Provide the [X, Y] coordinate of the cell's center where the given text is located.  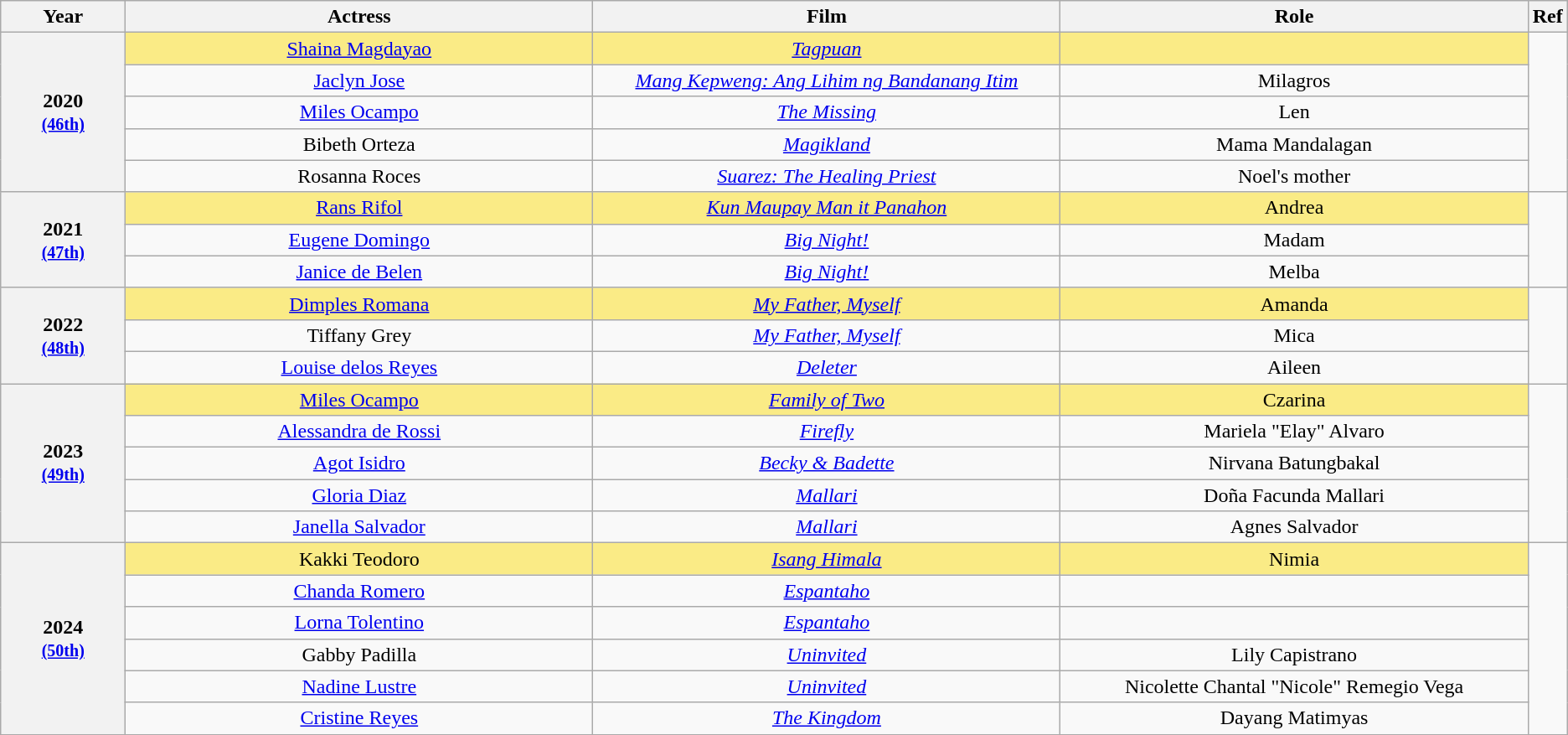
Melba [1294, 272]
Shaina Magdayao [359, 49]
Dimples Romana [359, 303]
Nadine Lustre [359, 686]
Tagpuan [827, 49]
Lily Capistrano [1294, 655]
Gloria Diaz [359, 495]
Milagros [1294, 80]
Kakki Teodoro [359, 559]
Amanda [1294, 303]
Nicolette Chantal "Nicole" Remegio Vega [1294, 686]
Deleter [827, 367]
2024 (50th) [64, 639]
Ref [1548, 17]
Nimia [1294, 559]
Role [1294, 17]
Mariela "Elay" Alvaro [1294, 432]
2023 (49th) [64, 463]
Janella Salvador [359, 527]
Janice de Belen [359, 272]
Film [827, 17]
Family of Two [827, 400]
Year [64, 17]
The Missing [827, 112]
Doña Facunda Mallari [1294, 495]
Mama Mandalagan [1294, 144]
Agnes Salvador [1294, 527]
Kun Maupay Man it Panahon [827, 208]
Firefly [827, 432]
Nirvana Batungbakal [1294, 463]
Magikland [827, 144]
Gabby Padilla [359, 655]
The Kingdom [827, 718]
2020 (46th) [64, 112]
Aileen [1294, 367]
Louise delos Reyes [359, 367]
Alessandra de Rossi [359, 432]
2021 (47th) [64, 240]
Actress [359, 17]
Len [1294, 112]
Becky & Badette [827, 463]
Rosanna Roces [359, 176]
2022 (48th) [64, 335]
Dayang Matimyas [1294, 718]
Andrea [1294, 208]
Cristine Reyes [359, 718]
Isang Himala [827, 559]
Bibeth Orteza [359, 144]
Suarez: The Healing Priest [827, 176]
Noel's mother [1294, 176]
Czarina [1294, 400]
Madam [1294, 240]
Rans Rifol [359, 208]
Mang Kepweng: Ang Lihim ng Bandanang Itim [827, 80]
Lorna Tolentino [359, 623]
Agot Isidro [359, 463]
Mica [1294, 335]
Tiffany Grey [359, 335]
Eugene Domingo [359, 240]
Chanda Romero [359, 591]
Jaclyn Jose [359, 80]
